Identify which cell holds the provided text, then report its [x, y] central coordinate. 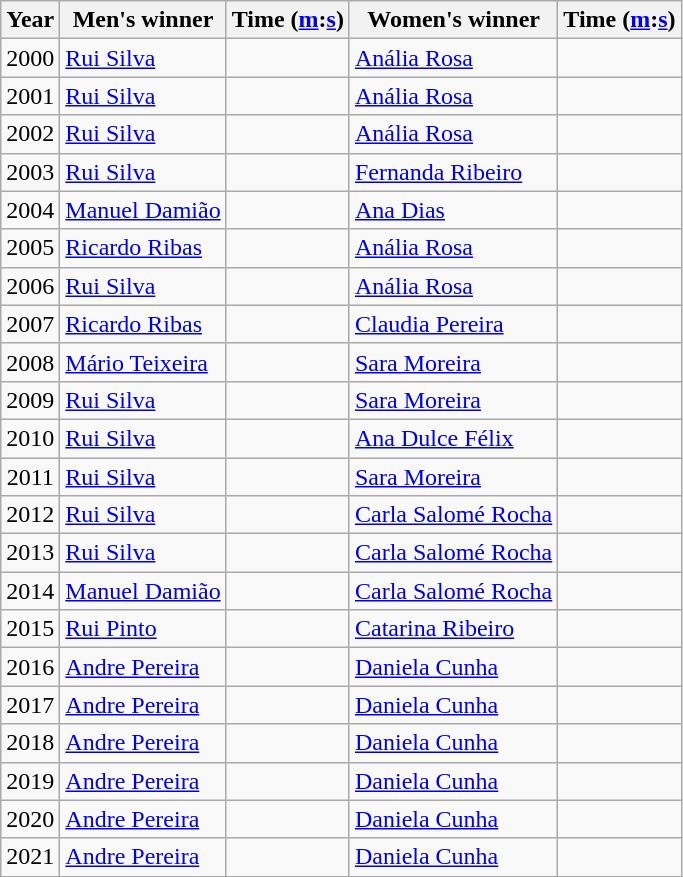
Rui Pinto [143, 629]
2014 [30, 591]
Fernanda Ribeiro [453, 172]
2002 [30, 134]
2004 [30, 210]
Women's winner [453, 20]
2010 [30, 438]
2003 [30, 172]
2016 [30, 667]
2021 [30, 857]
2019 [30, 781]
2018 [30, 743]
Mário Teixeira [143, 362]
2000 [30, 58]
2017 [30, 705]
2009 [30, 400]
2012 [30, 515]
2020 [30, 819]
2015 [30, 629]
Catarina Ribeiro [453, 629]
Year [30, 20]
2005 [30, 248]
2006 [30, 286]
2011 [30, 477]
2013 [30, 553]
Ana Dias [453, 210]
2007 [30, 324]
Ana Dulce Félix [453, 438]
2008 [30, 362]
Claudia Pereira [453, 324]
Men's winner [143, 20]
2001 [30, 96]
